Search for the cell housing the specified text and yield its (X, Y) center coordinate. 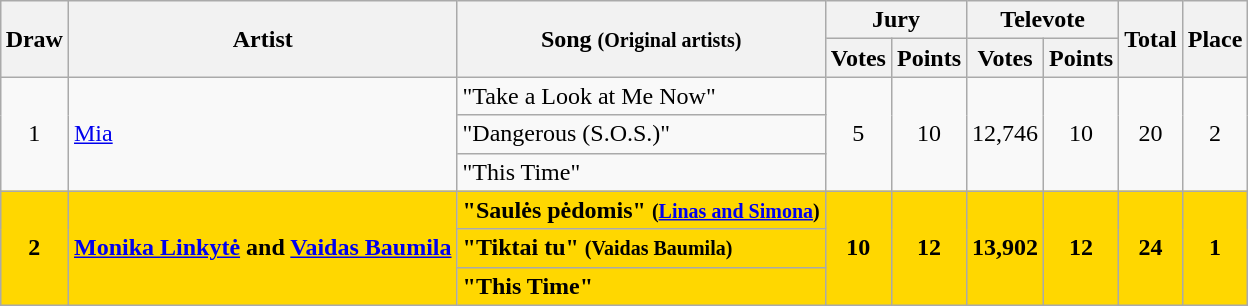
Mia (262, 134)
"Dangerous (S.O.S.)" (641, 134)
Total (1151, 39)
13,902 (1006, 248)
Monika Linkytė and Vaidas Baumila (262, 248)
Artist (262, 39)
24 (1151, 248)
Song (Original artists) (641, 39)
20 (1151, 134)
5 (858, 134)
Jury (896, 20)
"Take a Look at Me Now" (641, 96)
Place (1215, 39)
Draw (34, 39)
"Saulės pėdomis" (Linas and Simona) (641, 210)
Televote (1043, 20)
12,746 (1006, 134)
"Tiktai tu" (Vaidas Baumila) (641, 248)
